Return the (x, y) coordinate for the center point of the cell that contains the specified text.  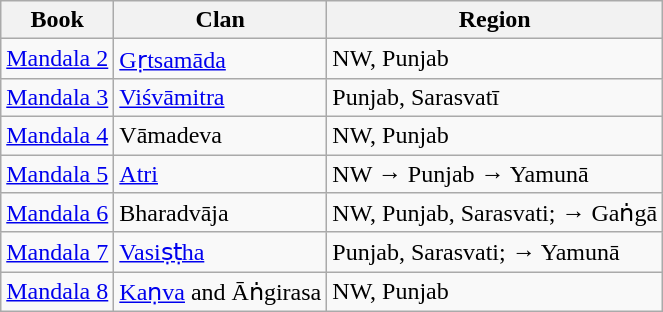
Mandala 2 (58, 59)
Mandala 8 (58, 292)
Clan (220, 20)
NW, Punjab, Sarasvati; → Gaṅgā (495, 213)
Mandala 3 (58, 97)
Region (495, 20)
Punjab, Sarasvatī (495, 97)
Vāmadeva (220, 135)
Kaṇva and Āṅgirasa (220, 292)
Atri (220, 173)
Mandala 4 (58, 135)
Vasiṣṭha (220, 252)
Bharadvāja (220, 213)
Punjab, Sarasvati; → Yamunā (495, 252)
Gṛtsamāda (220, 59)
Mandala 6 (58, 213)
Mandala 5 (58, 173)
Book (58, 20)
Mandala 7 (58, 252)
NW → Punjab → Yamunā (495, 173)
Viśvāmitra (220, 97)
